Find where the given text appears and provide that cell's center as [x, y] coordinate. 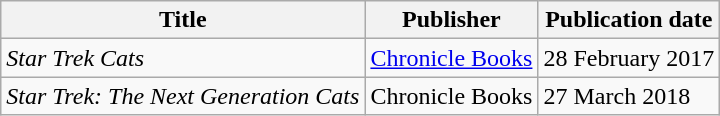
Star Trek Cats [183, 58]
Publication date [629, 20]
28 February 2017 [629, 58]
Publisher [452, 20]
27 March 2018 [629, 96]
Title [183, 20]
Star Trek: The Next Generation Cats [183, 96]
